Pinpoint the cell where the given text exists, returning its (x, y) midpoint coordinate. 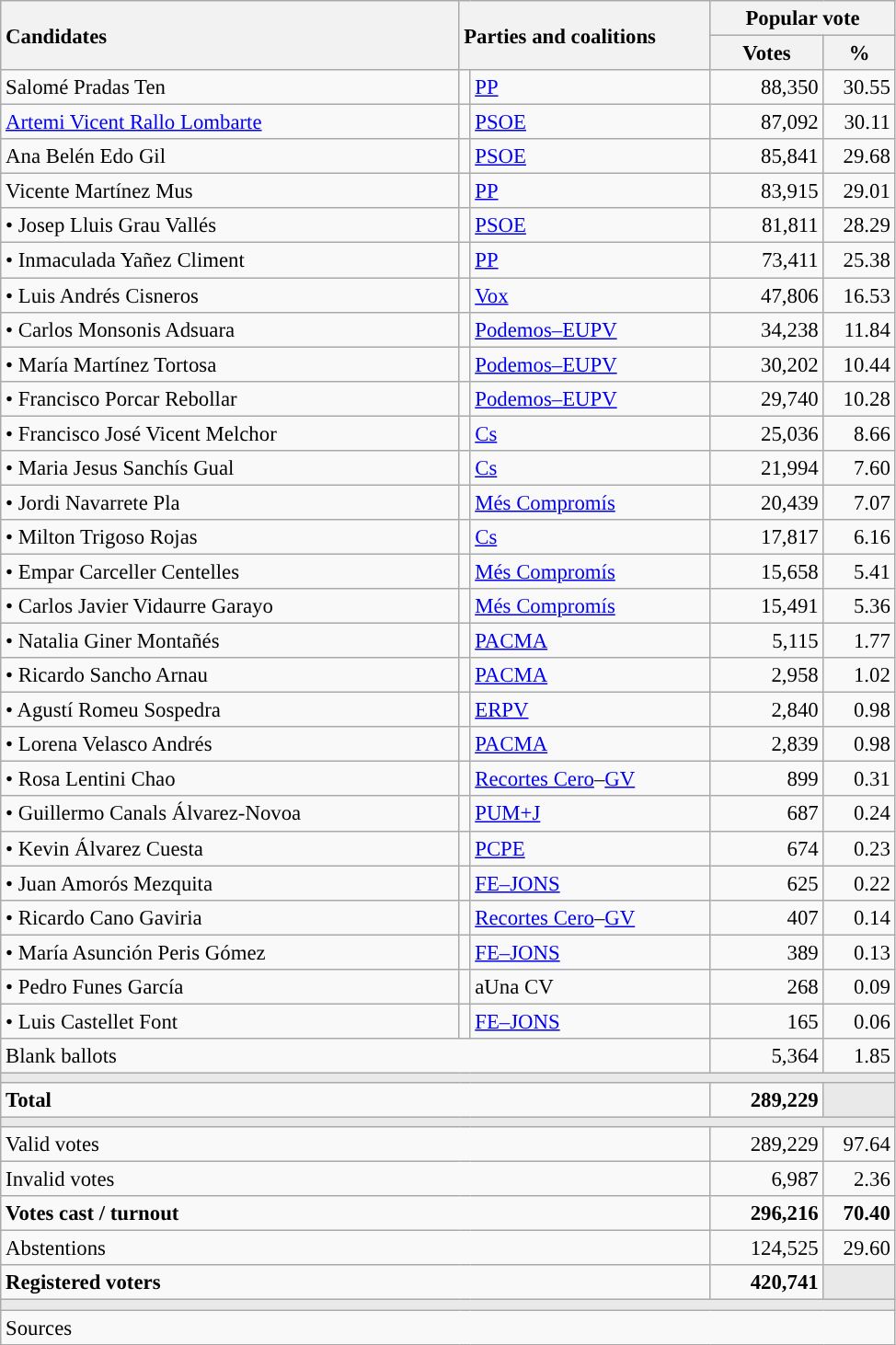
81,811 (767, 225)
• Empar Carceller Centelles (230, 571)
15,658 (767, 571)
0.24 (859, 814)
• Lorena Velasco Andrés (230, 744)
83,915 (767, 191)
21,994 (767, 468)
687 (767, 814)
0.13 (859, 952)
674 (767, 848)
420,741 (767, 1283)
25.38 (859, 260)
2.36 (859, 1179)
• Kevin Álvarez Cuesta (230, 848)
0.14 (859, 917)
625 (767, 883)
Parties and coalitions (585, 35)
5,364 (767, 1056)
34,238 (767, 329)
1.77 (859, 641)
88,350 (767, 87)
Invalid votes (355, 1179)
296,216 (767, 1213)
PCPE (591, 848)
407 (767, 917)
97.64 (859, 1144)
• Milton Trigoso Rojas (230, 537)
0.06 (859, 1021)
2,839 (767, 744)
85,841 (767, 156)
• Natalia Giner Montañés (230, 641)
5.36 (859, 606)
PUM+J (591, 814)
• Ricardo Cano Gaviria (230, 917)
• Pedro Funes García (230, 987)
0.31 (859, 779)
aUna CV (591, 987)
Popular vote (802, 18)
6.16 (859, 537)
389 (767, 952)
• Josep Lluis Grau Vallés (230, 225)
0.09 (859, 987)
11.84 (859, 329)
Artemi Vicent Rallo Lombarte (230, 122)
29.01 (859, 191)
• Francisco José Vicent Melchor (230, 433)
• María Martínez Tortosa (230, 364)
Votes (767, 53)
47,806 (767, 295)
• Juan Amorós Mezquita (230, 883)
Vox (591, 295)
• María Asunción Peris Gómez (230, 952)
• Ricardo Sancho Arnau (230, 675)
6,987 (767, 1179)
7.60 (859, 468)
Abstentions (355, 1248)
268 (767, 987)
• Carlos Javier Vidaurre Garayo (230, 606)
16.53 (859, 295)
70.40 (859, 1213)
• Inmaculada Yañez Climent (230, 260)
7.07 (859, 502)
124,525 (767, 1248)
1.85 (859, 1056)
30.55 (859, 87)
Sources (448, 1328)
• Carlos Monsonis Adsuara (230, 329)
73,411 (767, 260)
Salomé Pradas Ten (230, 87)
10.28 (859, 398)
• Luis Andrés Cisneros (230, 295)
% (859, 53)
ERPV (591, 710)
15,491 (767, 606)
5,115 (767, 641)
• Luis Castellet Font (230, 1021)
29.60 (859, 1248)
0.22 (859, 883)
29,740 (767, 398)
Votes cast / turnout (355, 1213)
17,817 (767, 537)
899 (767, 779)
• Francisco Porcar Rebollar (230, 398)
Blank ballots (355, 1056)
25,036 (767, 433)
• Jordi Navarrete Pla (230, 502)
Vicente Martínez Mus (230, 191)
28.29 (859, 225)
2,958 (767, 675)
8.66 (859, 433)
10.44 (859, 364)
Valid votes (355, 1144)
20,439 (767, 502)
2,840 (767, 710)
• Maria Jesus Sanchís Gual (230, 468)
Registered voters (355, 1283)
30,202 (767, 364)
• Guillermo Canals Álvarez-Novoa (230, 814)
87,092 (767, 122)
29.68 (859, 156)
Candidates (230, 35)
Total (355, 1100)
165 (767, 1021)
5.41 (859, 571)
Ana Belén Edo Gil (230, 156)
• Agustí Romeu Sospedra (230, 710)
0.23 (859, 848)
1.02 (859, 675)
• Rosa Lentini Chao (230, 779)
30.11 (859, 122)
